Provide the [x, y] coordinate of the cell's center where the given text is located.  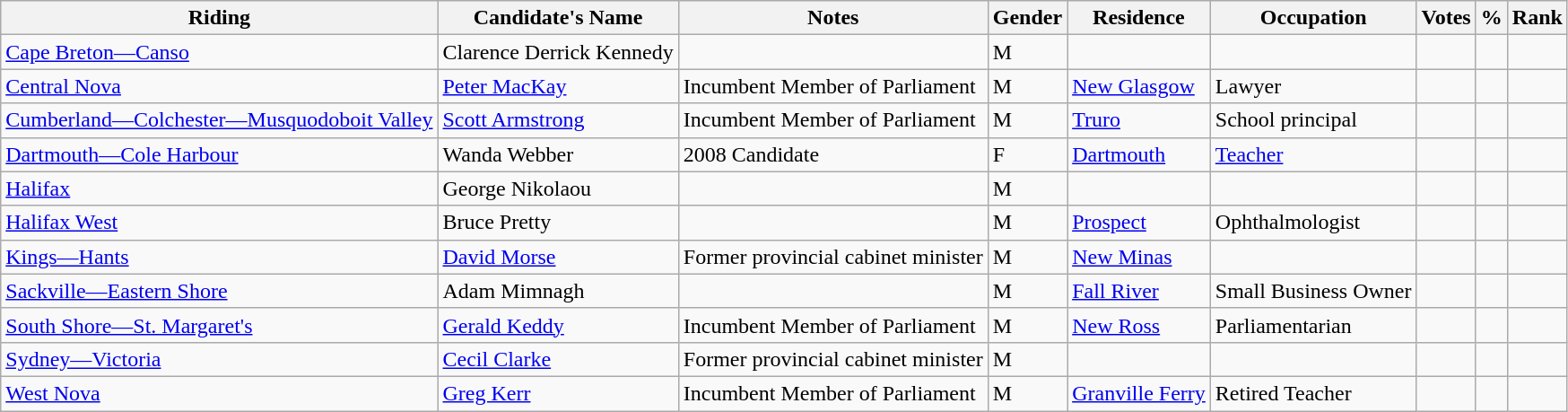
Dartmouth—Cole Harbour [219, 154]
School principal [1313, 120]
David Morse [558, 257]
Bruce Pretty [558, 223]
South Shore—St. Margaret's [219, 325]
New Minas [1139, 257]
Adam Mimnagh [558, 291]
Halifax [219, 188]
Rank [1538, 18]
Granville Ferry [1139, 393]
Candidate's Name [558, 18]
Ophthalmologist [1313, 223]
Wanda Webber [558, 154]
Clarence Derrick Kennedy [558, 52]
Gerald Keddy [558, 325]
West Nova [219, 393]
Cape Breton—Canso [219, 52]
Sydney—Victoria [219, 359]
Greg Kerr [558, 393]
Sackville—Eastern Shore [219, 291]
Central Nova [219, 86]
New Ross [1139, 325]
Lawyer [1313, 86]
Teacher [1313, 154]
Riding [219, 18]
George Nikolaou [558, 188]
Fall River [1139, 291]
Gender [1027, 18]
Truro [1139, 120]
2008 Candidate [832, 154]
Votes [1446, 18]
Residence [1139, 18]
Cecil Clarke [558, 359]
Retired Teacher [1313, 393]
Occupation [1313, 18]
Halifax West [219, 223]
Scott Armstrong [558, 120]
Peter MacKay [558, 86]
Dartmouth [1139, 154]
Parliamentarian [1313, 325]
Notes [832, 18]
% [1491, 18]
Kings—Hants [219, 257]
F [1027, 154]
Prospect [1139, 223]
Small Business Owner [1313, 291]
Cumberland—Colchester—Musquodoboit Valley [219, 120]
New Glasgow [1139, 86]
